Detect which cell encompasses the target text, then output its [X, Y] center coordinate. 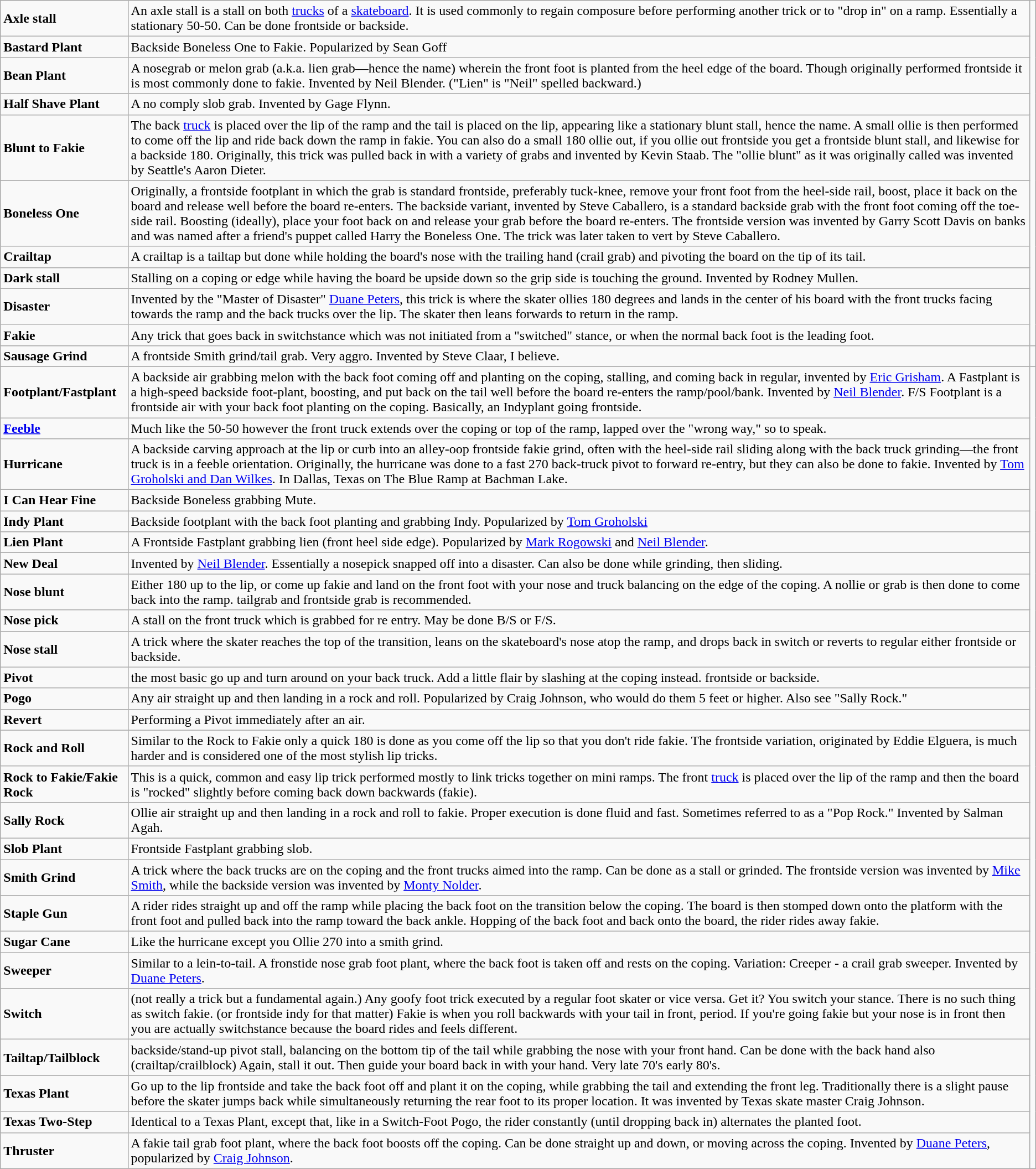
Invented by Neil Blender. Essentially a nosepick snapped off into a disaster. Can also be done while grinding, then sliding. [579, 563]
Like the hurricane except you Ollie 270 into a smith grind. [579, 942]
A no comply slob grab. Invented by Gage Flynn. [579, 104]
Disaster [64, 307]
Revert [64, 720]
New Deal [64, 563]
Feeble [64, 428]
Stalling on a coping or edge while having the board be upside down so the grip side is touching the ground. Invented by Rodney Mullen. [579, 278]
Nose blunt [64, 592]
A frontside Smith grind/tail grab. Very aggro. Invented by Steve Claar, I believe. [579, 356]
Identical to a Texas Plant, except that, like in a Switch-Foot Pogo, the rider constantly (until dropping back in) alternates the planted foot. [579, 1122]
Footplant/Fastplant [64, 392]
Half Shave Plant [64, 104]
Bean Plant [64, 75]
Nose pick [64, 620]
Slob Plant [64, 849]
Sweeper [64, 971]
Thruster [64, 1150]
Rock to Fakie/Fakie Rock [64, 784]
Any trick that goes back in switchstance which was not initiated from a "switched" stance, or when the normal back foot is the leading foot. [579, 335]
Performing a Pivot immediately after an air. [579, 720]
Pivot [64, 677]
A Frontside Fastplant grabbing lien (front heel side edge). Popularized by Mark Rogowski and Neil Blender. [579, 542]
Lien Plant [64, 542]
Rock and Roll [64, 748]
Backside Boneless One to Fakie. Popularized by Sean Goff [579, 47]
Crailtap [64, 257]
Nose stall [64, 649]
Any air straight up and then landing in a rock and roll. Popularized by Craig Johnson, who would do them 5 feet or higher. Also see "Sally Rock." [579, 699]
Switch [64, 1014]
I Can Hear Fine [64, 500]
Backside footplant with the back foot planting and grabbing Indy. Popularized by Tom Groholski [579, 521]
Tailtap/Tailblock [64, 1057]
Blunt to Fakie [64, 147]
Indy Plant [64, 521]
Bastard Plant [64, 47]
Fakie [64, 335]
Hurricane [64, 464]
A crailtap is a tailtap but done while holding the board's nose with the trailing hand (crail grab) and pivoting the board on the tip of its tail. [579, 257]
Smith Grind [64, 877]
A stall on the front truck which is grabbed for re entry. May be done B/S or F/S. [579, 620]
Backside Boneless grabbing Mute. [579, 500]
Frontside Fastplant grabbing slob. [579, 849]
Axle stall [64, 19]
the most basic go up and turn around on your back truck. Add a little flair by slashing at the coping instead. frontside or backside. [579, 677]
Texas Plant [64, 1094]
Sausage Grind [64, 356]
Staple Gun [64, 913]
Much like the 50-50 however the front truck extends over the coping or top of the ramp, lapped over the "wrong way," so to speak. [579, 428]
Boneless One [64, 214]
Sally Rock [64, 820]
Texas Two-Step [64, 1122]
Sugar Cane [64, 942]
Dark stall [64, 278]
Pogo [64, 699]
